From the cell containing the given text, extract its center point as [X, Y] coordinate. 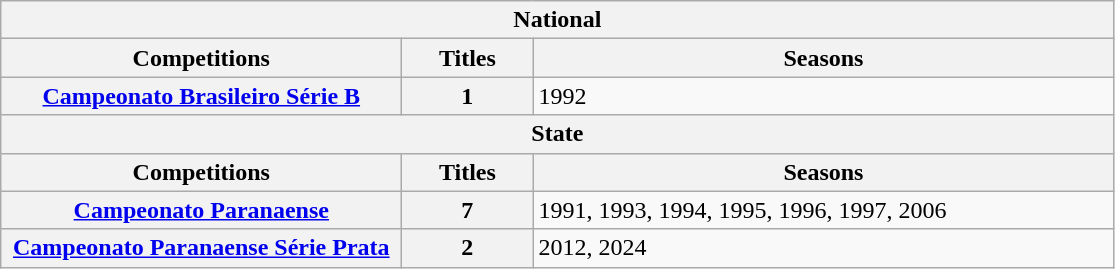
7 [468, 210]
1992 [824, 96]
2012, 2024 [824, 248]
Campeonato Brasileiro Série B [202, 96]
1 [468, 96]
Campeonato Paranaense [202, 210]
2 [468, 248]
Campeonato Paranaense Série Prata [202, 248]
State [558, 134]
National [558, 20]
1991, 1993, 1994, 1995, 1996, 1997, 2006 [824, 210]
